Extract the (x, y) coordinate from the center of the cell holding the provided text.  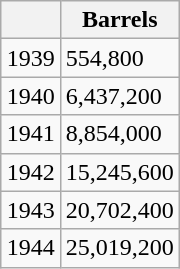
6,437,200 (120, 96)
1942 (30, 172)
Barrels (120, 20)
8,854,000 (120, 134)
15,245,600 (120, 172)
1943 (30, 210)
1941 (30, 134)
554,800 (120, 58)
1939 (30, 58)
20,702,400 (120, 210)
1944 (30, 248)
1940 (30, 96)
25,019,200 (120, 248)
